Identify which cell holds the provided text, then report its (X, Y) central coordinate. 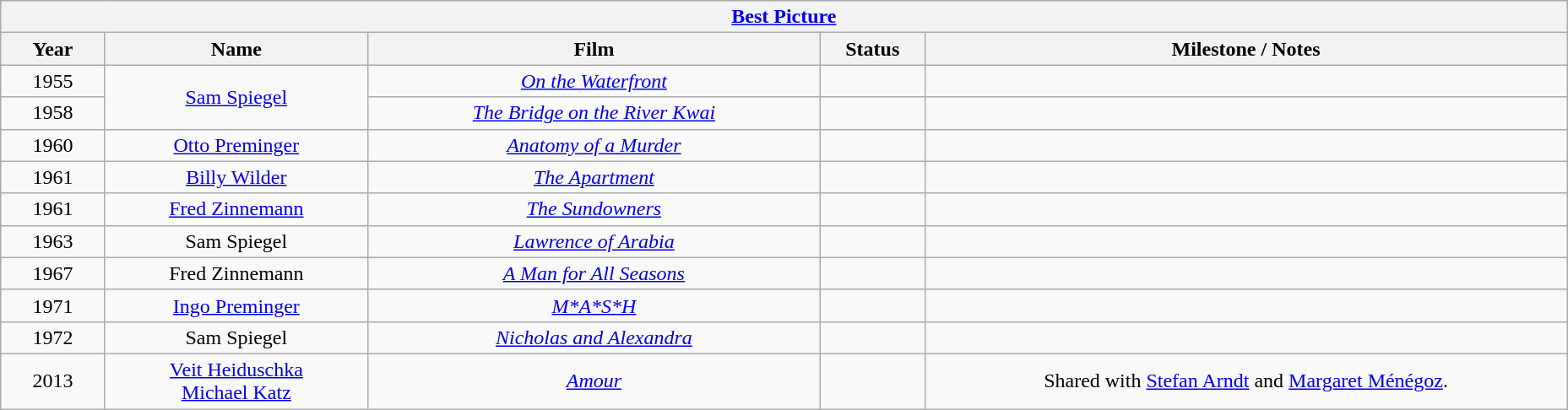
Best Picture (784, 17)
Milestone / Notes (1246, 49)
1958 (53, 113)
1967 (53, 273)
M*A*S*H (594, 305)
The Apartment (594, 177)
Billy Wilder (236, 177)
Year (53, 49)
Shared with Stefan Arndt and Margaret Ménégoz. (1246, 381)
Status (872, 49)
Otto Preminger (236, 145)
On the Waterfront (594, 81)
1972 (53, 337)
1963 (53, 241)
A Man for All Seasons (594, 273)
Veit HeiduschkaMichael Katz (236, 381)
1960 (53, 145)
The Sundowners (594, 209)
Lawrence of Arabia (594, 241)
Nicholas and Alexandra (594, 337)
The Bridge on the River Kwai (594, 113)
Amour (594, 381)
Anatomy of a Murder (594, 145)
1971 (53, 305)
1955 (53, 81)
Film (594, 49)
Ingo Preminger (236, 305)
Name (236, 49)
2013 (53, 381)
